Return [X, Y] of the center of cell containing provided text 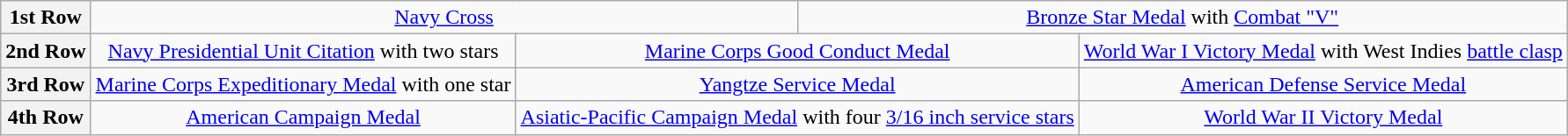
World War II Victory Medal [1323, 118]
Marine Corps Expeditionary Medal with one star [303, 84]
Asiatic-Pacific Campaign Medal with four 3/16 inch service stars [797, 118]
4th Row [46, 118]
World War I Victory Medal with West Indies battle clasp [1323, 51]
American Campaign Medal [303, 118]
Bronze Star Medal with Combat "V" [1183, 18]
Yangtze Service Medal [797, 84]
2nd Row [46, 51]
American Defense Service Medal [1323, 84]
Navy Cross [443, 18]
Navy Presidential Unit Citation with two stars [303, 51]
Marine Corps Good Conduct Medal [797, 51]
3rd Row [46, 84]
1st Row [46, 18]
